Output the [x, y] coordinate of the center of the cell containing the given text.  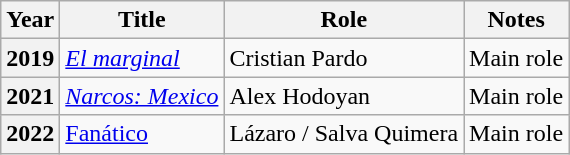
Cristian Pardo [344, 58]
2019 [30, 58]
Fanático [142, 134]
Lázaro / Salva Quimera [344, 134]
Role [344, 20]
2021 [30, 96]
Notes [516, 20]
Alex Hodoyan [344, 96]
Narcos: Mexico [142, 96]
Title [142, 20]
2022 [30, 134]
El marginal [142, 58]
Year [30, 20]
